Detect which cell encompasses the target text, then output its (x, y) center coordinate. 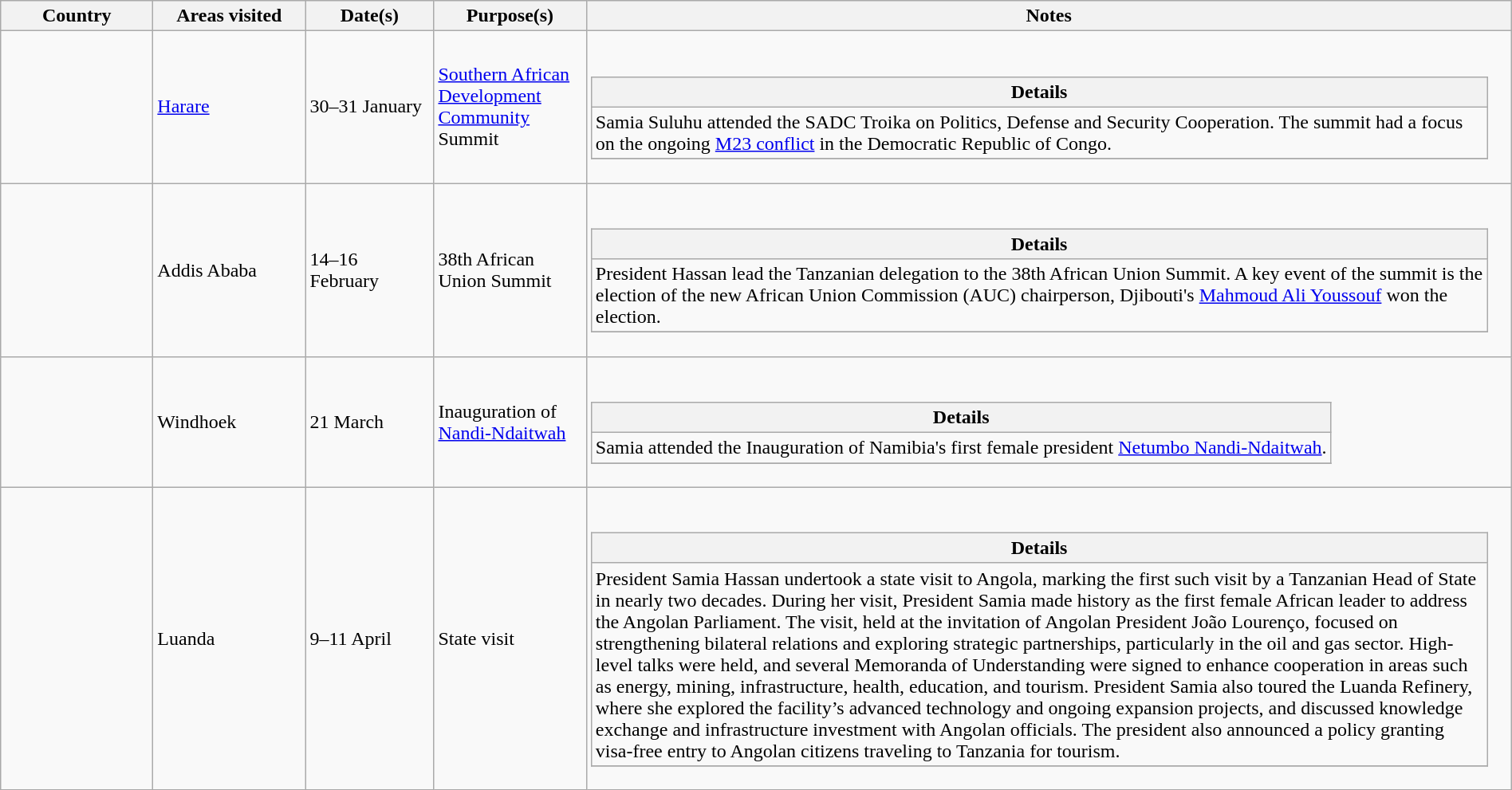
Purpose(s) (510, 16)
Date(s) (370, 16)
Country (77, 16)
Windhoek (230, 422)
Southern African Development Community Summit (510, 107)
9–11 April (370, 639)
38th African Union Summit (510, 270)
14–16 February (370, 270)
30–31 January (370, 107)
Details Samia attended the Inauguration of Namibia's first female president Netumbo Nandi-Ndaitwah. (1049, 422)
Notes (1049, 16)
Harare (230, 107)
Luanda (230, 639)
Areas visited (230, 16)
Samia attended the Inauguration of Namibia's first female president Netumbo Nandi-Ndaitwah. (961, 448)
Inauguration of Nandi-Ndaitwah (510, 422)
Addis Ababa (230, 270)
State visit (510, 639)
21 March (370, 422)
